Find where the given text appears and provide that cell's center as (X, Y) coordinate. 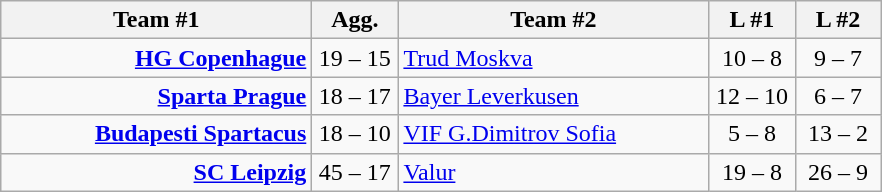
19 – 15 (355, 58)
9 – 7 (838, 58)
6 – 7 (838, 96)
5 – 8 (752, 134)
HG Copenhague (156, 58)
Trud Moskva (554, 58)
L #1 (752, 20)
12 – 10 (752, 96)
45 – 17 (355, 172)
13 – 2 (838, 134)
18 – 10 (355, 134)
Bayer Leverkusen (554, 96)
Agg. (355, 20)
Sparta Prague (156, 96)
26 – 9 (838, 172)
Budapesti Spartacus (156, 134)
Team #2 (554, 20)
19 – 8 (752, 172)
VIF G.Dimitrov Sofia (554, 134)
18 – 17 (355, 96)
10 – 8 (752, 58)
SC Leipzig (156, 172)
Valur (554, 172)
L #2 (838, 20)
Team #1 (156, 20)
